Find where the given text appears and provide that cell's center as [x, y] coordinate. 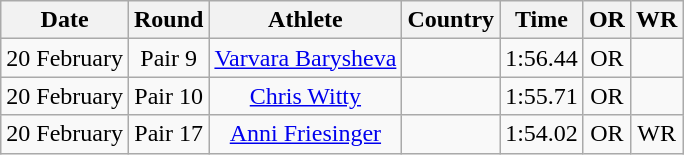
1:56.44 [542, 58]
Athlete [306, 20]
1:55.71 [542, 96]
Date [65, 20]
1:54.02 [542, 134]
Pair 9 [168, 58]
Time [542, 20]
Round [168, 20]
Chris Witty [306, 96]
Anni Friesinger [306, 134]
Varvara Barysheva [306, 58]
Pair 17 [168, 134]
Country [451, 20]
Pair 10 [168, 96]
